From the cell containing the given text, extract its center point as [X, Y] coordinate. 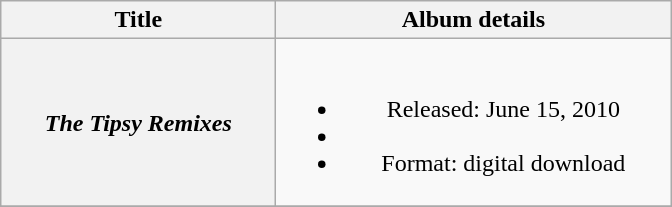
Album details [474, 20]
The Tipsy Remixes [138, 122]
Released: June 15, 2010Format: digital download [474, 122]
Title [138, 20]
